Search for the cell housing the specified text and yield its [x, y] center coordinate. 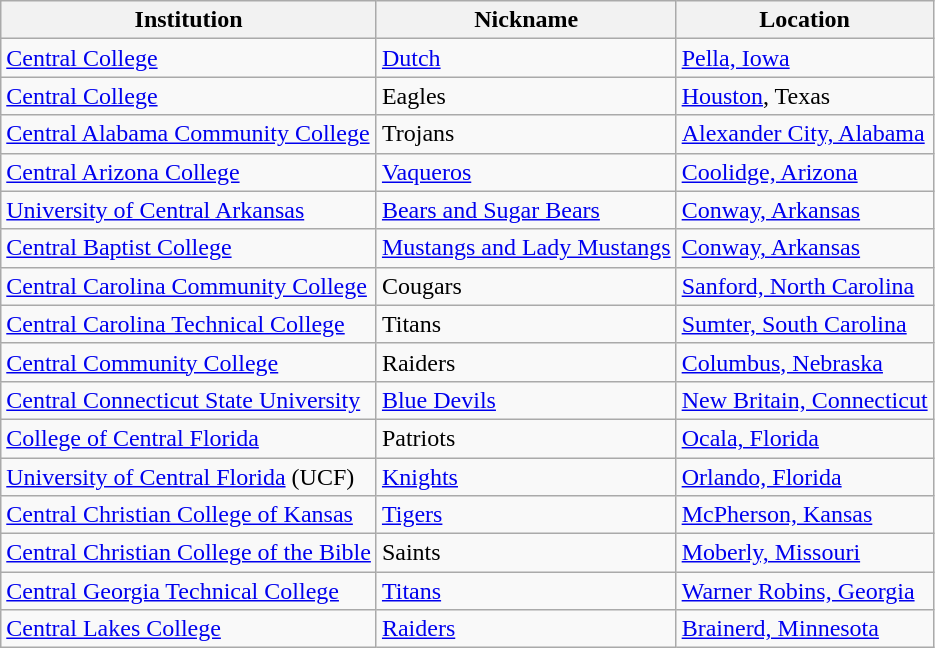
Orlando, Florida [804, 477]
Nickname [526, 20]
Columbus, Nebraska [804, 362]
Bears and Sugar Bears [526, 210]
Central Carolina Technical College [189, 324]
Central Georgia Technical College [189, 591]
Sumter, South Carolina [804, 324]
Saints [526, 553]
Central Christian College of Kansas [189, 515]
Sanford, North Carolina [804, 286]
Ocala, Florida [804, 438]
Central Alabama Community College [189, 134]
Dutch [526, 58]
Houston, Texas [804, 96]
Eagles [526, 96]
Blue Devils [526, 400]
Patriots [526, 438]
Tigers [526, 515]
Central Community College [189, 362]
College of Central Florida [189, 438]
Mustangs and Lady Mustangs [526, 248]
Pella, Iowa [804, 58]
New Britain, Connecticut [804, 400]
Moberly, Missouri [804, 553]
Coolidge, Arizona [804, 172]
Central Carolina Community College [189, 286]
Central Baptist College [189, 248]
Institution [189, 20]
Vaqueros [526, 172]
Warner Robins, Georgia [804, 591]
Central Connecticut State University [189, 400]
Central Christian College of the Bible [189, 553]
Alexander City, Alabama [804, 134]
University of Central Arkansas [189, 210]
Central Lakes College [189, 629]
Cougars [526, 286]
Location [804, 20]
Knights [526, 477]
Brainerd, Minnesota [804, 629]
University of Central Florida (UCF) [189, 477]
Central Arizona College [189, 172]
Trojans [526, 134]
McPherson, Kansas [804, 515]
